Capture the cell that displays the provided text and extract its (x, y) central coordinate. 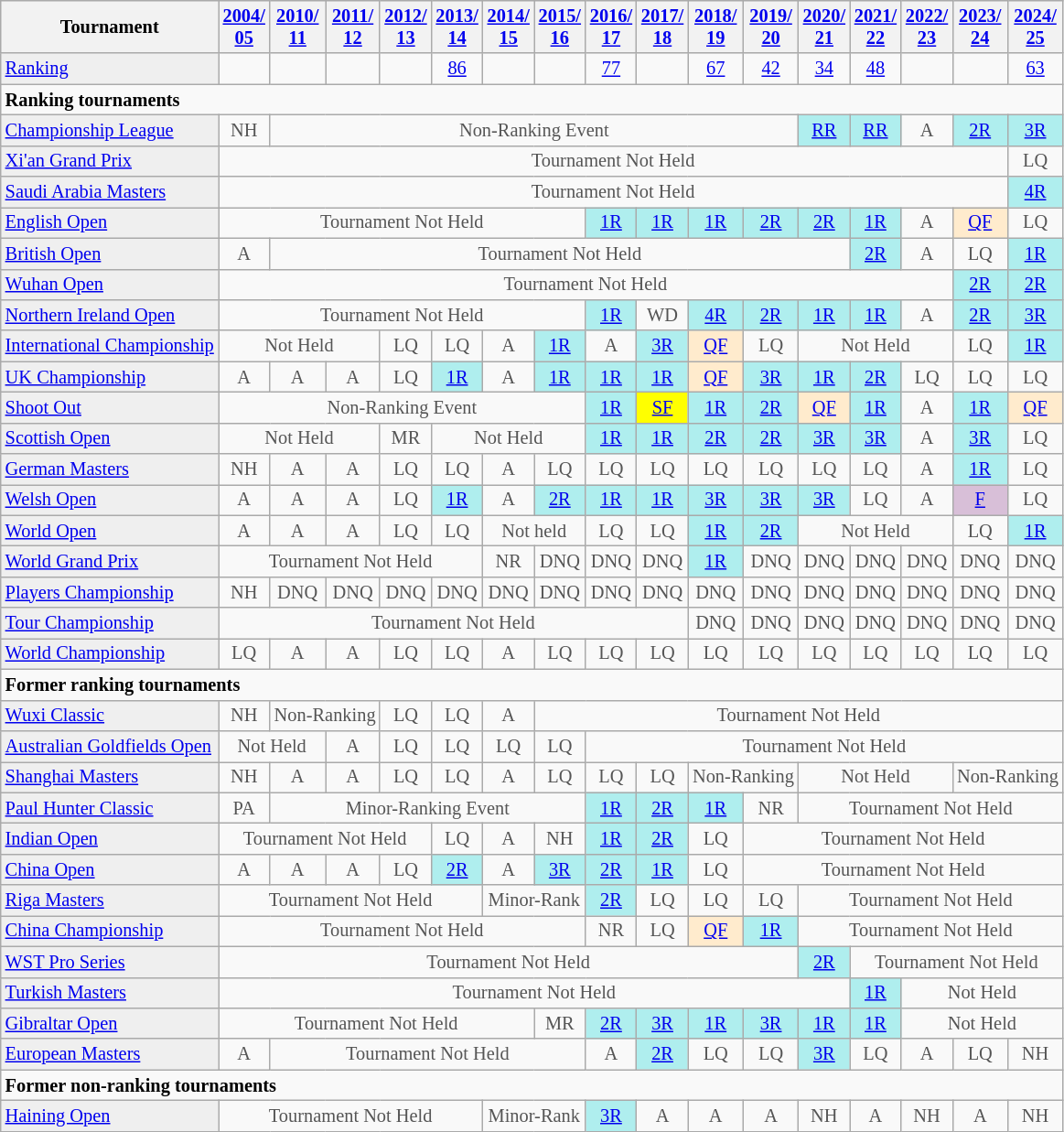
English Open (110, 222)
UK Championship (110, 377)
2017/18 (662, 27)
European Masters (110, 1054)
Riga Masters (110, 900)
Australian Goldfields Open (110, 746)
Welsh Open (110, 500)
German Masters (110, 469)
China Open (110, 869)
2011/12 (353, 27)
Gibraltar Open (110, 1023)
Northern Ireland Open (110, 315)
2013/14 (457, 27)
World Grand Prix (110, 561)
Tournament (110, 27)
Indian Open (110, 838)
Championship League (110, 130)
Haining Open (110, 1116)
British Open (110, 253)
2015/16 (560, 27)
63 (1035, 69)
2021/22 (876, 27)
2010/11 (298, 27)
2024/25 (1035, 27)
2014/15 (509, 27)
Former non-ranking tournaments (532, 1085)
2022/23 (927, 27)
2016/17 (611, 27)
Scottish Open (110, 438)
World Championship (110, 653)
World Open (110, 531)
Wuhan Open (110, 285)
WD (662, 315)
Shoot Out (110, 407)
48 (876, 69)
2012/13 (405, 27)
Ranking tournaments (532, 100)
F (980, 500)
67 (715, 69)
Saudi Arabia Masters (110, 192)
China Championship (110, 931)
Tour Championship (110, 623)
Former ranking tournaments (532, 685)
2004/05 (244, 27)
Shanghai Masters (110, 777)
34 (824, 69)
77 (611, 69)
2023/24 (980, 27)
International Championship (110, 346)
2020/21 (824, 27)
Xi'an Grand Prix (110, 161)
SF (662, 407)
42 (770, 69)
WST Pro Series (110, 962)
86 (457, 69)
Minor-Ranking Event (428, 808)
PA (244, 808)
Paul Hunter Classic (110, 808)
Players Championship (110, 592)
2019/20 (770, 27)
Wuxi Classic (110, 716)
Turkish Masters (110, 993)
Not held (534, 531)
Ranking (110, 69)
2018/19 (715, 27)
